Determine the [X, Y] coordinate at the center of the cell enclosing the given text.  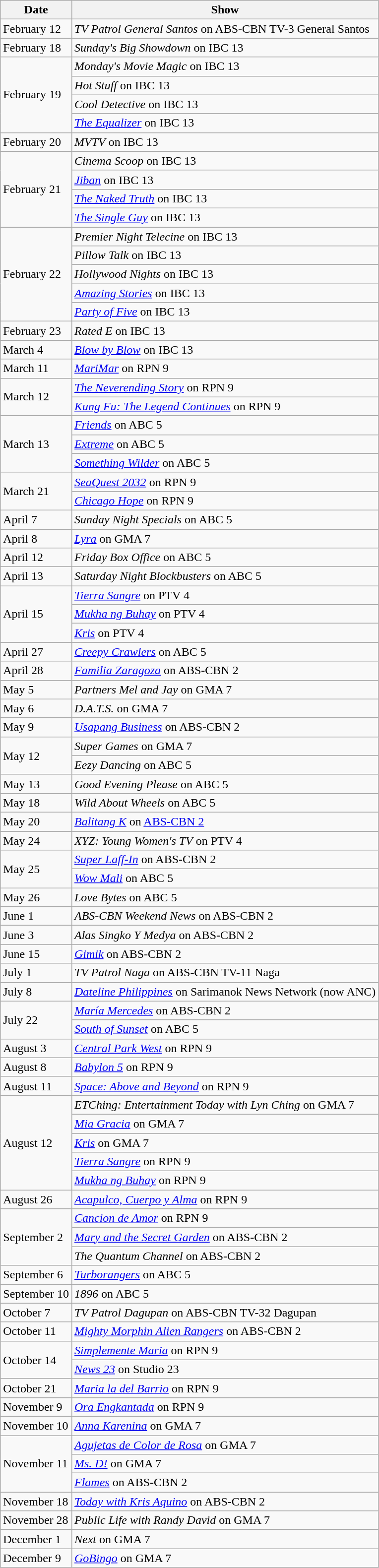
May 20 [36, 821]
Alas Singko Y Medya on ABS-CBN 2 [225, 935]
Mia Gracia on GMA 7 [225, 1124]
February 21 [36, 189]
Blow by Blow on IBC 13 [225, 350]
Saturday Night Blockbusters on ABC 5 [225, 576]
Mukha ng Buhay on RPN 9 [225, 1181]
June 3 [36, 935]
ABS-CBN Weekend News on ABS-CBN 2 [225, 916]
April 13 [36, 576]
October 21 [36, 1388]
D.A.T.S. on GMA 7 [225, 708]
Lyra on GMA 7 [225, 538]
April 12 [36, 558]
April 15 [36, 614]
November 9 [36, 1407]
February 18 [36, 48]
The Single Guy on IBC 13 [225, 217]
Simplemente Maria on RPN 9 [225, 1350]
Ora Engkantada on RPN 9 [225, 1407]
Friends on ABC 5 [225, 425]
April 8 [36, 538]
Creepy Crawlers on ABC 5 [225, 652]
Mighty Morphin Alien Rangers on ABS-CBN 2 [225, 1331]
GoBingo on GMA 7 [225, 1558]
The Quantum Channel on ABS-CBN 2 [225, 1256]
Eezy Dancing on ABC 5 [225, 765]
May 24 [36, 841]
May 12 [36, 755]
TV Patrol Naga on ABS-CBN TV-11 Naga [225, 973]
Super Laff-In on ABS-CBN 2 [225, 860]
MVTV on IBC 13 [225, 142]
March 12 [36, 397]
MariMar on RPN 9 [225, 369]
ETChing: Entertainment Today with Lyn Ching on GMA 7 [225, 1105]
December 9 [36, 1558]
Acapulco, Cuerpo y Alma on RPN 9 [225, 1199]
Sunday Night Specials on ABC 5 [225, 519]
The Neverending Story on RPN 9 [225, 387]
Hot Stuff on IBC 13 [225, 85]
Balitang K on ABS-CBN 2 [225, 821]
Love Bytes on ABC 5 [225, 897]
Cool Detective on IBC 13 [225, 104]
February 23 [36, 331]
March 11 [36, 369]
1896 on ABC 5 [225, 1294]
April 28 [36, 671]
February 12 [36, 29]
Cancion de Amor on RPN 9 [225, 1218]
XYZ: Young Women's TV on PTV 4 [225, 841]
May 13 [36, 784]
Mukha ng Buhay on PTV 4 [225, 614]
TV Patrol General Santos on ABS-CBN TV-3 General Santos [225, 29]
Dateline Philippines on Sarimanok News Network (now ANC) [225, 992]
Chicago Hope on RPN 9 [225, 501]
Date [36, 10]
Pillow Talk on IBC 13 [225, 255]
Kris on GMA 7 [225, 1142]
Sunday's Big Showdown on IBC 13 [225, 48]
Today with Kris Aquino on ABS-CBN 2 [225, 1502]
Kris on PTV 4 [225, 633]
The Equalizer on IBC 13 [225, 123]
Show [225, 10]
SeaQuest 2032 on RPN 9 [225, 482]
August 3 [36, 1048]
Familia Zaragoza on ABS-CBN 2 [225, 671]
July 22 [36, 1020]
June 1 [36, 916]
Partners Mel and Jay on GMA 7 [225, 690]
April 7 [36, 519]
May 18 [36, 803]
TV Patrol Dagupan on ABS-CBN TV-32 Dagupan [225, 1313]
November 11 [36, 1464]
Space: Above and Beyond on RPN 9 [225, 1086]
News 23 on Studio 23 [225, 1369]
Extreme on ABC 5 [225, 444]
October 14 [36, 1360]
Turborangers on ABC 5 [225, 1275]
May 26 [36, 897]
October 7 [36, 1313]
May 5 [36, 690]
Tierra Sangre on PTV 4 [225, 595]
Public Life with Randy David on GMA 7 [225, 1520]
April 27 [36, 652]
September 10 [36, 1294]
Babylon 5 on RPN 9 [225, 1067]
Central Park West on RPN 9 [225, 1048]
February 20 [36, 142]
September 6 [36, 1275]
Friday Box Office on ABC 5 [225, 558]
May 9 [36, 727]
February 22 [36, 274]
Hollywood Nights on IBC 13 [225, 274]
Ms. D! on GMA 7 [225, 1464]
Super Games on GMA 7 [225, 746]
Usapang Business on ABS-CBN 2 [225, 727]
Flames on ABS-CBN 2 [225, 1483]
Wild About Wheels on ABC 5 [225, 803]
November 28 [36, 1520]
November 18 [36, 1502]
May 6 [36, 708]
Monday's Movie Magic on IBC 13 [225, 66]
Something Wilder on ABC 5 [225, 463]
March 21 [36, 491]
November 10 [36, 1426]
Tierra Sangre on RPN 9 [225, 1162]
Cinema Scoop on IBC 13 [225, 161]
August 11 [36, 1086]
September 2 [36, 1237]
May 25 [36, 869]
Kung Fu: The Legend Continues on RPN 9 [225, 406]
July 1 [36, 973]
December 1 [36, 1539]
August 12 [36, 1142]
Premier Night Telecine on IBC 13 [225, 237]
María Mercedes on ABS-CBN 2 [225, 1010]
October 11 [36, 1331]
February 19 [36, 95]
South of Sunset on ABC 5 [225, 1029]
Rated E on IBC 13 [225, 331]
Good Evening Please on ABC 5 [225, 784]
Maria la del Barrio on RPN 9 [225, 1388]
Gimik on ABS-CBN 2 [225, 954]
Agujetas de Color de Rosa on GMA 7 [225, 1445]
Next on GMA 7 [225, 1539]
August 26 [36, 1199]
Amazing Stories on IBC 13 [225, 293]
Anna Karenina on GMA 7 [225, 1426]
June 15 [36, 954]
Party of Five on IBC 13 [225, 312]
March 4 [36, 350]
The Naked Truth on IBC 13 [225, 198]
July 8 [36, 992]
March 13 [36, 444]
Wow Mali on ABC 5 [225, 878]
Mary and the Secret Garden on ABS-CBN 2 [225, 1237]
August 8 [36, 1067]
Jiban on IBC 13 [225, 180]
